Return the [x, y] coordinate for the center point of the cell that contains the specified text.  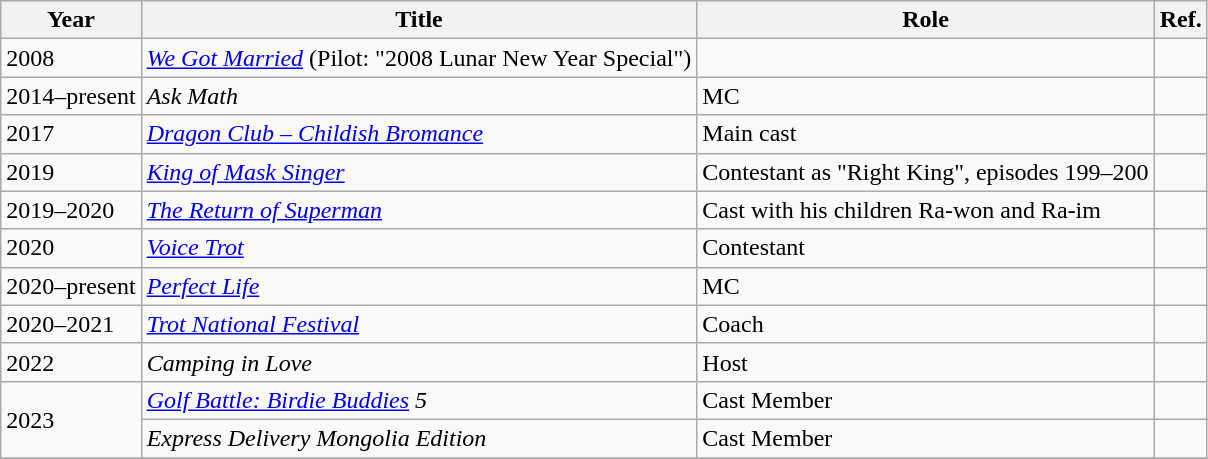
2019–2020 [71, 210]
Express Delivery Mongolia Edition [419, 438]
The Return of Superman [419, 210]
Role [926, 20]
Cast with his children Ra-won and Ra-im [926, 210]
Host [926, 362]
Title [419, 20]
Golf Battle: Birdie Buddies 5 [419, 400]
Trot National Festival [419, 324]
Dragon Club – Childish Bromance [419, 134]
2020 [71, 248]
Contestant [926, 248]
2023 [71, 419]
King of Mask Singer [419, 172]
Main cast [926, 134]
2020–2021 [71, 324]
Ref. [1180, 20]
2019 [71, 172]
2022 [71, 362]
Camping in Love [419, 362]
Coach [926, 324]
Ask Math [419, 96]
Contestant as "Right King", episodes 199–200 [926, 172]
We Got Married (Pilot: "2008 Lunar New Year Special") [419, 58]
2014–present [71, 96]
2020–present [71, 286]
Voice Trot [419, 248]
2008 [71, 58]
Year [71, 20]
Perfect Life [419, 286]
2017 [71, 134]
